Identify which cell holds the provided text, then report its (X, Y) central coordinate. 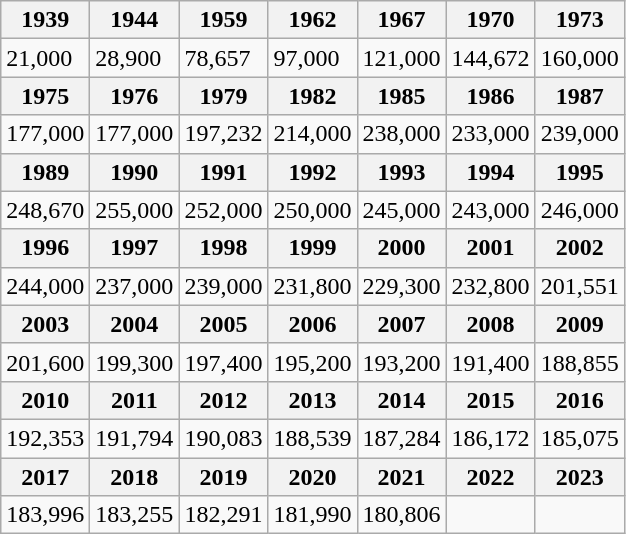
1997 (134, 248)
182,291 (224, 515)
1939 (46, 20)
1982 (312, 96)
1976 (134, 96)
186,172 (490, 438)
1979 (224, 96)
231,800 (312, 286)
21,000 (46, 58)
187,284 (402, 438)
237,000 (134, 286)
1999 (312, 248)
2005 (224, 324)
2019 (224, 477)
1962 (312, 20)
201,600 (46, 362)
1992 (312, 172)
199,300 (134, 362)
2006 (312, 324)
2023 (580, 477)
2001 (490, 248)
190,083 (224, 438)
2008 (490, 324)
1967 (402, 20)
180,806 (402, 515)
252,000 (224, 210)
78,657 (224, 58)
181,990 (312, 515)
1996 (46, 248)
197,400 (224, 362)
188,855 (580, 362)
1975 (46, 96)
1970 (490, 20)
1985 (402, 96)
28,900 (134, 58)
195,200 (312, 362)
2020 (312, 477)
121,000 (402, 58)
193,200 (402, 362)
2002 (580, 248)
2013 (312, 400)
183,996 (46, 515)
201,551 (580, 286)
191,794 (134, 438)
2011 (134, 400)
191,400 (490, 362)
232,800 (490, 286)
245,000 (402, 210)
185,075 (580, 438)
243,000 (490, 210)
1994 (490, 172)
2018 (134, 477)
197,232 (224, 134)
1991 (224, 172)
238,000 (402, 134)
2017 (46, 477)
2003 (46, 324)
246,000 (580, 210)
2021 (402, 477)
1959 (224, 20)
1989 (46, 172)
1990 (134, 172)
233,000 (490, 134)
188,539 (312, 438)
1995 (580, 172)
2000 (402, 248)
2009 (580, 324)
2004 (134, 324)
214,000 (312, 134)
97,000 (312, 58)
2010 (46, 400)
229,300 (402, 286)
2022 (490, 477)
160,000 (580, 58)
1973 (580, 20)
2007 (402, 324)
192,353 (46, 438)
1993 (402, 172)
255,000 (134, 210)
2014 (402, 400)
144,672 (490, 58)
1998 (224, 248)
2015 (490, 400)
2012 (224, 400)
183,255 (134, 515)
248,670 (46, 210)
250,000 (312, 210)
1986 (490, 96)
1944 (134, 20)
1987 (580, 96)
244,000 (46, 286)
2016 (580, 400)
